Locate the cell with the specified text and output its (x, y) center coordinate. 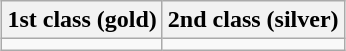
2nd class (silver) (253, 20)
1st class (gold) (82, 20)
